Output the [X, Y] coordinate of the center of the cell containing the given text.  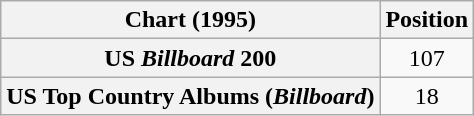
107 [427, 58]
18 [427, 96]
US Billboard 200 [190, 58]
Position [427, 20]
Chart (1995) [190, 20]
US Top Country Albums (Billboard) [190, 96]
